Output the (x, y) coordinate of the center of the cell containing the given text.  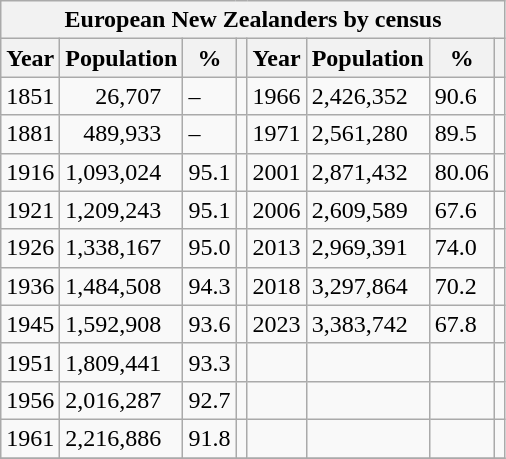
26,707 (122, 96)
2018 (276, 286)
2001 (276, 172)
92.7 (210, 400)
2,969,391 (368, 248)
1,592,908 (122, 324)
2,609,589 (368, 210)
2,426,352 (368, 96)
95.0 (210, 248)
3,383,742 (368, 324)
89.5 (462, 134)
67.6 (462, 210)
2013 (276, 248)
2,871,432 (368, 172)
1961 (30, 438)
67.8 (462, 324)
93.6 (210, 324)
1,809,441 (122, 362)
91.8 (210, 438)
2006 (276, 210)
489,933 (122, 134)
2,561,280 (368, 134)
1,484,508 (122, 286)
74.0 (462, 248)
2,016,287 (122, 400)
1921 (30, 210)
1916 (30, 172)
European New Zealanders by census (254, 20)
2023 (276, 324)
1951 (30, 362)
1,338,167 (122, 248)
1851 (30, 96)
70.2 (462, 286)
1,209,243 (122, 210)
90.6 (462, 96)
1966 (276, 96)
1971 (276, 134)
1936 (30, 286)
1945 (30, 324)
1956 (30, 400)
94.3 (210, 286)
80.06 (462, 172)
1881 (30, 134)
2,216,886 (122, 438)
1,093,024 (122, 172)
93.3 (210, 362)
3,297,864 (368, 286)
1926 (30, 248)
